Extract the (X, Y) coordinate from the center of the cell holding the provided text.  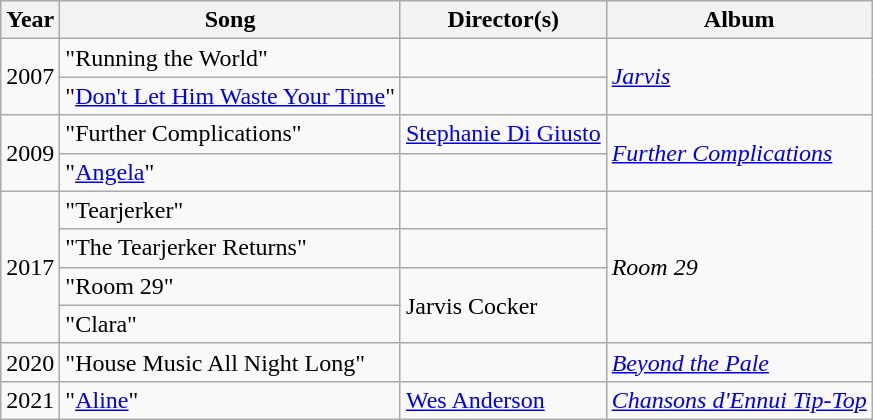
"Don't Let Him Waste Your Time" (230, 96)
"House Music All Night Long" (230, 362)
Album (739, 20)
Jarvis (739, 77)
"Room 29" (230, 286)
Wes Anderson (503, 400)
Jarvis Cocker (503, 305)
"Tearjerker" (230, 210)
"Angela" (230, 172)
"Clara" (230, 324)
"Further Complications" (230, 134)
2009 (30, 153)
2020 (30, 362)
2017 (30, 267)
Year (30, 20)
2021 (30, 400)
"The Tearjerker Returns" (230, 248)
Chansons d'Ennui Tip-Top (739, 400)
Room 29 (739, 267)
"Aline" (230, 400)
Beyond the Pale (739, 362)
Song (230, 20)
Stephanie Di Giusto (503, 134)
2007 (30, 77)
Director(s) (503, 20)
Further Complications (739, 153)
"Running the World" (230, 58)
